Capture the cell that displays the provided text and extract its (X, Y) central coordinate. 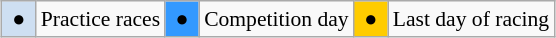
Practice races (100, 19)
Last day of racing (472, 19)
Competition day (276, 19)
